Search for the cell housing the specified text and yield its [X, Y] center coordinate. 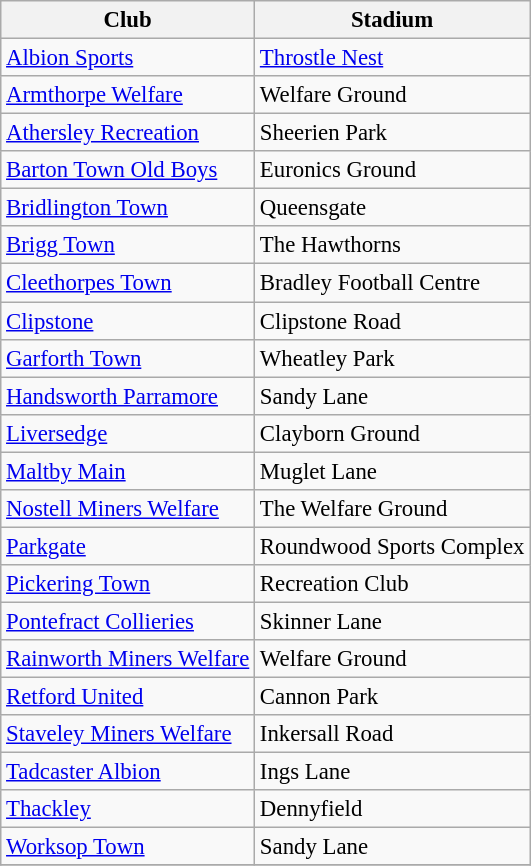
Parkgate [128, 546]
Club [128, 20]
Pontefract Collieries [128, 621]
Skinner Lane [392, 621]
Staveley Miners Welfare [128, 734]
Barton Town Old Boys [128, 170]
Throstle Nest [392, 58]
Bridlington Town [128, 208]
Clayborn Ground [392, 433]
Cannon Park [392, 697]
Clipstone Road [392, 321]
Handsworth Parramore [128, 396]
Nostell Miners Welfare [128, 509]
Muglet Lane [392, 471]
Tadcaster Albion [128, 772]
Ings Lane [392, 772]
Athersley Recreation [128, 133]
Stadium [392, 20]
Brigg Town [128, 245]
The Welfare Ground [392, 509]
Roundwood Sports Complex [392, 546]
Albion Sports [128, 58]
Euronics Ground [392, 170]
Dennyfield [392, 809]
Queensgate [392, 208]
Cleethorpes Town [128, 283]
Maltby Main [128, 471]
Clipstone [128, 321]
Retford United [128, 697]
Thackley [128, 809]
Inkersall Road [392, 734]
Rainworth Miners Welfare [128, 659]
The Hawthorns [392, 245]
Pickering Town [128, 584]
Bradley Football Centre [392, 283]
Sheerien Park [392, 133]
Garforth Town [128, 358]
Liversedge [128, 433]
Worksop Town [128, 847]
Wheatley Park [392, 358]
Armthorpe Welfare [128, 95]
Recreation Club [392, 584]
